Search for the cell housing the specified text and yield its (X, Y) center coordinate. 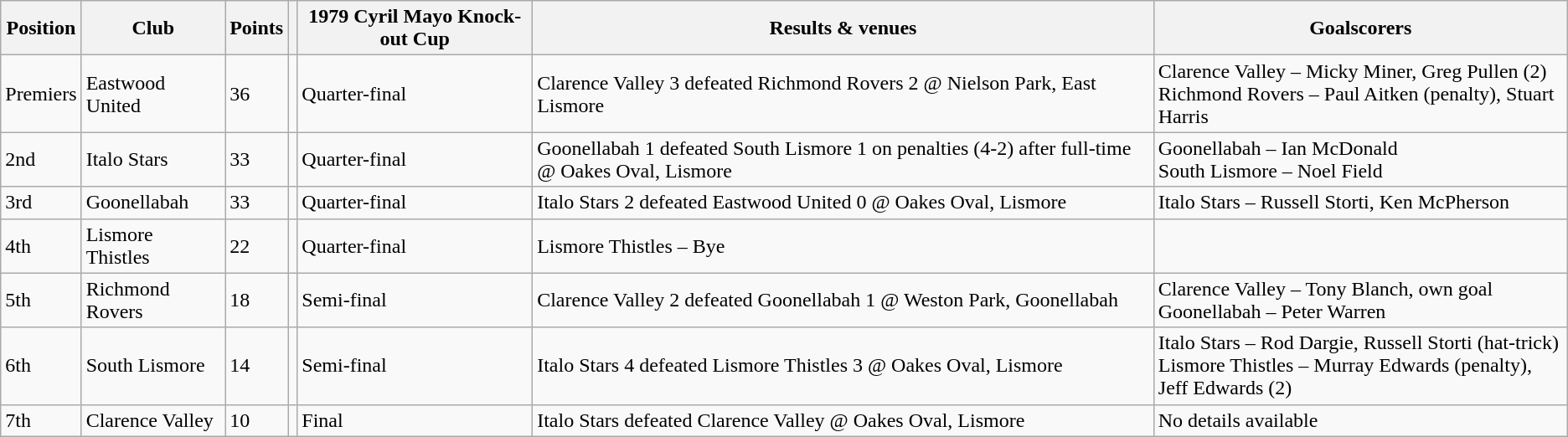
Clarence Valley 3 defeated Richmond Rovers 2 @ Nielson Park, East Lismore (843, 94)
Goonellabah (153, 203)
Eastwood United (153, 94)
4th (41, 246)
5th (41, 300)
Clarence Valley (153, 420)
18 (256, 300)
No details available (1360, 420)
Final (415, 420)
Italo Stars defeated Clarence Valley @ Oakes Oval, Lismore (843, 420)
Lismore Thistles – Bye (843, 246)
Clarence Valley 2 defeated Goonellabah 1 @ Weston Park, Goonellabah (843, 300)
22 (256, 246)
South Lismore (153, 366)
Italo Stars – Rod Dargie, Russell Storti (hat-trick)Lismore Thistles – Murray Edwards (penalty), Jeff Edwards (2) (1360, 366)
3rd (41, 203)
Italo Stars 2 defeated Eastwood United 0 @ Oakes Oval, Lismore (843, 203)
Richmond Rovers (153, 300)
Premiers (41, 94)
Points (256, 28)
7th (41, 420)
Italo Stars – Russell Storti, Ken McPherson (1360, 203)
2nd (41, 159)
6th (41, 366)
36 (256, 94)
Results & venues (843, 28)
Lismore Thistles (153, 246)
Italo Stars 4 defeated Lismore Thistles 3 @ Oakes Oval, Lismore (843, 366)
14 (256, 366)
Goonellabah – Ian McDonaldSouth Lismore – Noel Field (1360, 159)
10 (256, 420)
Clarence Valley – Micky Miner, Greg Pullen (2)Richmond Rovers – Paul Aitken (penalty), Stuart Harris (1360, 94)
1979 Cyril Mayo Knock-out Cup (415, 28)
Position (41, 28)
Club (153, 28)
Goonellabah 1 defeated South Lismore 1 on penalties (4-2) after full-time @ Oakes Oval, Lismore (843, 159)
Goalscorers (1360, 28)
Italo Stars (153, 159)
Clarence Valley – Tony Blanch, own goalGoonellabah – Peter Warren (1360, 300)
